Capture the cell that displays the provided text and extract its [X, Y] central coordinate. 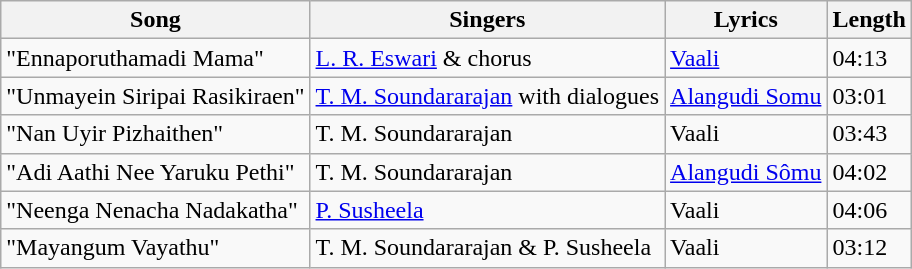
04:02 [869, 172]
"Nan Uyir Pizhaithen" [156, 134]
03:01 [869, 96]
L. R. Eswari & chorus [488, 58]
04:06 [869, 210]
"Unmayein Siripai Rasikiraen" [156, 96]
Lyrics [746, 20]
03:12 [869, 248]
T. M. Soundararajan with dialogues [488, 96]
Alangudi Sômu [746, 172]
03:43 [869, 134]
Length [869, 20]
Singers [488, 20]
"Ennaporuthamadi Mama" [156, 58]
Song [156, 20]
"Adi Aathi Nee Yaruku Pethi" [156, 172]
T. M. Soundararajan & P. Susheela [488, 248]
"Mayangum Vayathu" [156, 248]
04:13 [869, 58]
Alangudi Somu [746, 96]
P. Susheela [488, 210]
"Neenga Nenacha Nadakatha" [156, 210]
